Locate the cell with the specified text and output its (X, Y) center coordinate. 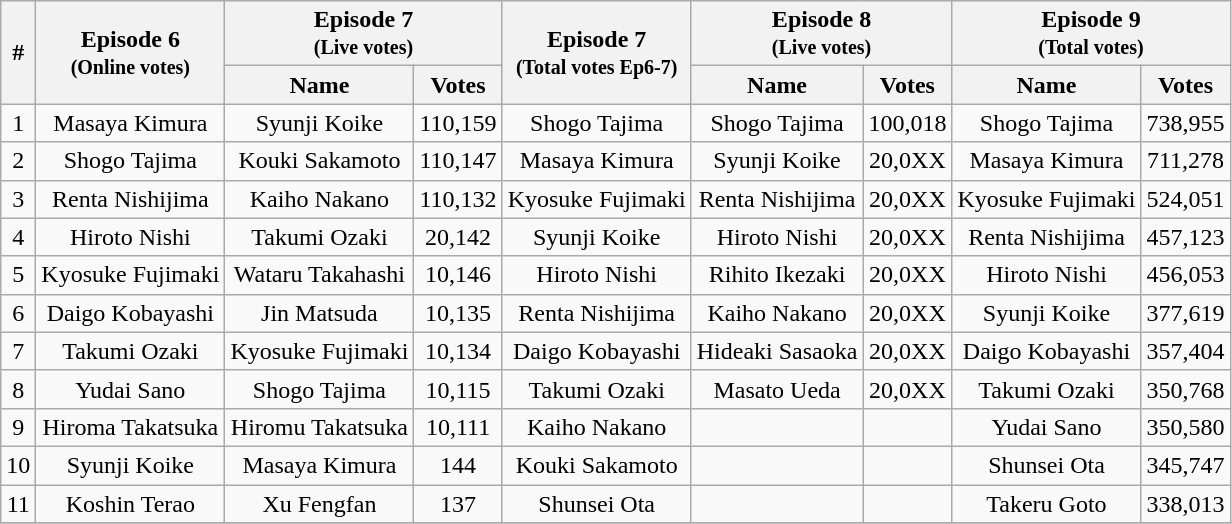
110,132 (458, 199)
3 (18, 199)
100,018 (908, 123)
10,135 (458, 313)
10 (18, 465)
Episode 8(Live votes) (822, 34)
Xu Fengfan (320, 503)
457,123 (1186, 237)
Wataru Takahashi (320, 275)
377,619 (1186, 313)
6 (18, 313)
357,404 (1186, 351)
738,955 (1186, 123)
10,146 (458, 275)
10,134 (458, 351)
1 (18, 123)
456,053 (1186, 275)
7 (18, 351)
Episode 9(Total votes) (1091, 34)
711,278 (1186, 161)
20,142 (458, 237)
10,111 (458, 427)
8 (18, 389)
144 (458, 465)
110,159 (458, 123)
350,768 (1186, 389)
Episode 7(Live votes) (364, 34)
Hiroma Takatsuka (130, 427)
Hiromu Takatsuka (320, 427)
350,580 (1186, 427)
4 (18, 237)
# (18, 52)
10,115 (458, 389)
Rihito Ikezaki (777, 275)
Hideaki Sasaoka (777, 351)
338,013 (1186, 503)
9 (18, 427)
5 (18, 275)
Takeru Goto (1046, 503)
Episode 6(Online votes) (130, 52)
137 (458, 503)
Episode 7(Total votes Ep6-7) (596, 52)
345,747 (1186, 465)
2 (18, 161)
11 (18, 503)
Jin Matsuda (320, 313)
110,147 (458, 161)
524,051 (1186, 199)
Koshin Terao (130, 503)
Masato Ueda (777, 389)
